Return [X, Y] of the center of cell containing provided text 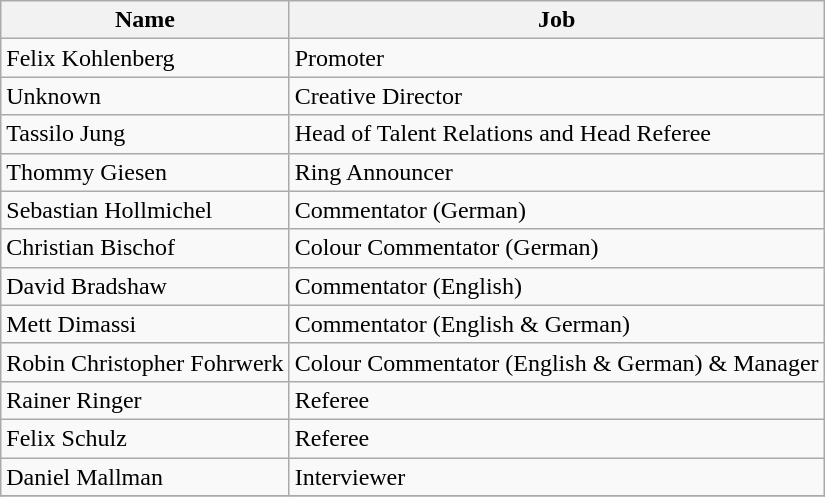
David Bradshaw [145, 286]
Mett Dimassi [145, 324]
Felix Kohlenberg [145, 58]
Daniel Mallman [145, 477]
Ring Announcer [556, 172]
Colour Commentator (German) [556, 248]
Commentator (German) [556, 210]
Name [145, 20]
Rainer Ringer [145, 400]
Thommy Giesen [145, 172]
Job [556, 20]
Colour Commentator (English & German) & Manager [556, 362]
Unknown [145, 96]
Commentator (English & German) [556, 324]
Head of Talent Relations and Head Referee [556, 134]
Commentator (English) [556, 286]
Creative Director [556, 96]
Promoter [556, 58]
Sebastian Hollmichel [145, 210]
Christian Bischof [145, 248]
Robin Christopher Fohrwerk [145, 362]
Tassilo Jung [145, 134]
Interviewer [556, 477]
Felix Schulz [145, 438]
